Detect which cell encompasses the target text, then output its [x, y] center coordinate. 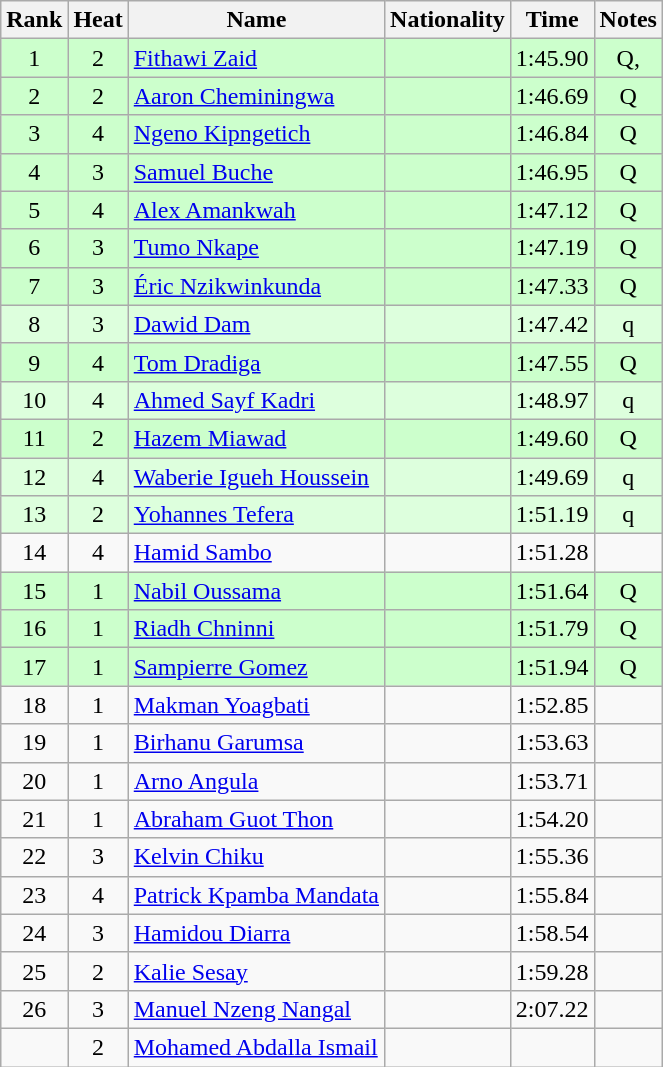
1:48.97 [552, 400]
1:47.33 [552, 286]
Nabil Oussama [256, 591]
1:53.63 [552, 743]
Abraham Guot Thon [256, 819]
Waberie Igueh Houssein [256, 477]
2:07.22 [552, 1009]
15 [34, 591]
Heat [98, 20]
13 [34, 515]
Hamidou Diarra [256, 933]
1:46.84 [552, 134]
22 [34, 857]
19 [34, 743]
Patrick Kpamba Mandata [256, 895]
Manuel Nzeng Nangal [256, 1009]
Tom Dradiga [256, 362]
21 [34, 819]
Ngeno Kipngetich [256, 134]
1:51.79 [552, 629]
Aaron Cheminingwa [256, 96]
Arno Angula [256, 781]
1:45.90 [552, 58]
1:51.64 [552, 591]
Yohannes Tefera [256, 515]
Makman Yoagbati [256, 705]
1:51.19 [552, 515]
1:51.94 [552, 667]
12 [34, 477]
1:55.36 [552, 857]
1:53.71 [552, 781]
Kalie Sesay [256, 971]
18 [34, 705]
7 [34, 286]
1:49.69 [552, 477]
Nationality [448, 20]
8 [34, 324]
Dawid Dam [256, 324]
11 [34, 438]
6 [34, 248]
1:49.60 [552, 438]
1:59.28 [552, 971]
Birhanu Garumsa [256, 743]
14 [34, 553]
1:47.12 [552, 210]
20 [34, 781]
10 [34, 400]
Riadh Chninni [256, 629]
Q, [628, 58]
Hamid Sambo [256, 553]
1:47.55 [552, 362]
Name [256, 20]
Time [552, 20]
Tumo Nkape [256, 248]
1:47.19 [552, 248]
Mohamed Abdalla Ismail [256, 1047]
Fithawi Zaid [256, 58]
24 [34, 933]
1:51.28 [552, 553]
1:46.95 [552, 172]
Sampierre Gomez [256, 667]
5 [34, 210]
16 [34, 629]
1:54.20 [552, 819]
1:52.85 [552, 705]
1:47.42 [552, 324]
Rank [34, 20]
9 [34, 362]
23 [34, 895]
26 [34, 1009]
Éric Nzikwinkunda [256, 286]
1:58.54 [552, 933]
17 [34, 667]
Alex Amankwah [256, 210]
1:55.84 [552, 895]
Samuel Buche [256, 172]
Ahmed Sayf Kadri [256, 400]
Kelvin Chiku [256, 857]
Hazem Miawad [256, 438]
Notes [628, 20]
1:46.69 [552, 96]
25 [34, 971]
